Extract the [X, Y] coordinate from the center of the cell holding the provided text.  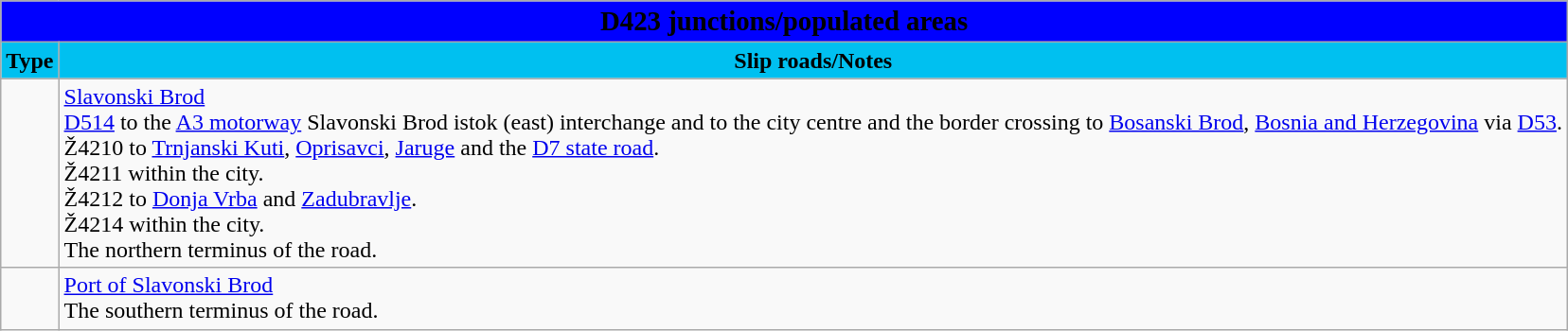
Port of Slavonski BrodThe southern terminus of the road. [812, 299]
Type [30, 61]
Slip roads/Notes [812, 61]
D423 junctions/populated areas [784, 22]
